Extract the [x, y] coordinate from the center of the cell holding the provided text.  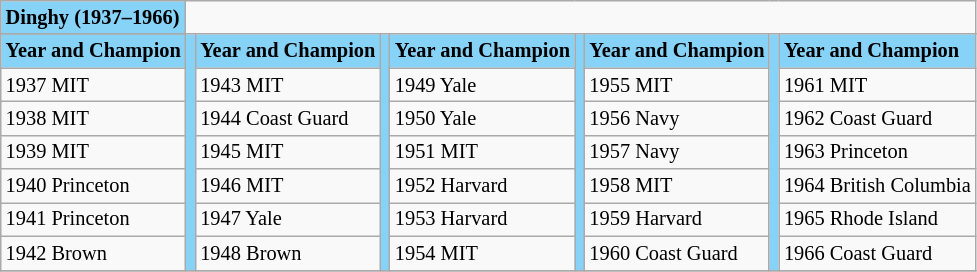
1938 MIT [94, 118]
1952 Harvard [482, 186]
1942 Brown [94, 253]
1955 MIT [676, 85]
1964 British Columbia [878, 186]
1943 MIT [288, 85]
1956 Navy [676, 118]
1965 Rhode Island [878, 219]
1946 MIT [288, 186]
1948 Brown [288, 253]
1958 MIT [676, 186]
1949 Yale [482, 85]
1937 MIT [94, 85]
1961 MIT [878, 85]
1963 Princeton [878, 152]
1962 Coast Guard [878, 118]
1945 MIT [288, 152]
Dinghy (1937–1966) [94, 17]
1944 Coast Guard [288, 118]
1951 MIT [482, 152]
1950 Yale [482, 118]
1966 Coast Guard [878, 253]
1957 Navy [676, 152]
1959 Harvard [676, 219]
1954 MIT [482, 253]
1953 Harvard [482, 219]
1940 Princeton [94, 186]
1947 Yale [288, 219]
1939 MIT [94, 152]
1941 Princeton [94, 219]
1960 Coast Guard [676, 253]
